Find where the given text appears and provide that cell's center as [X, Y] coordinate. 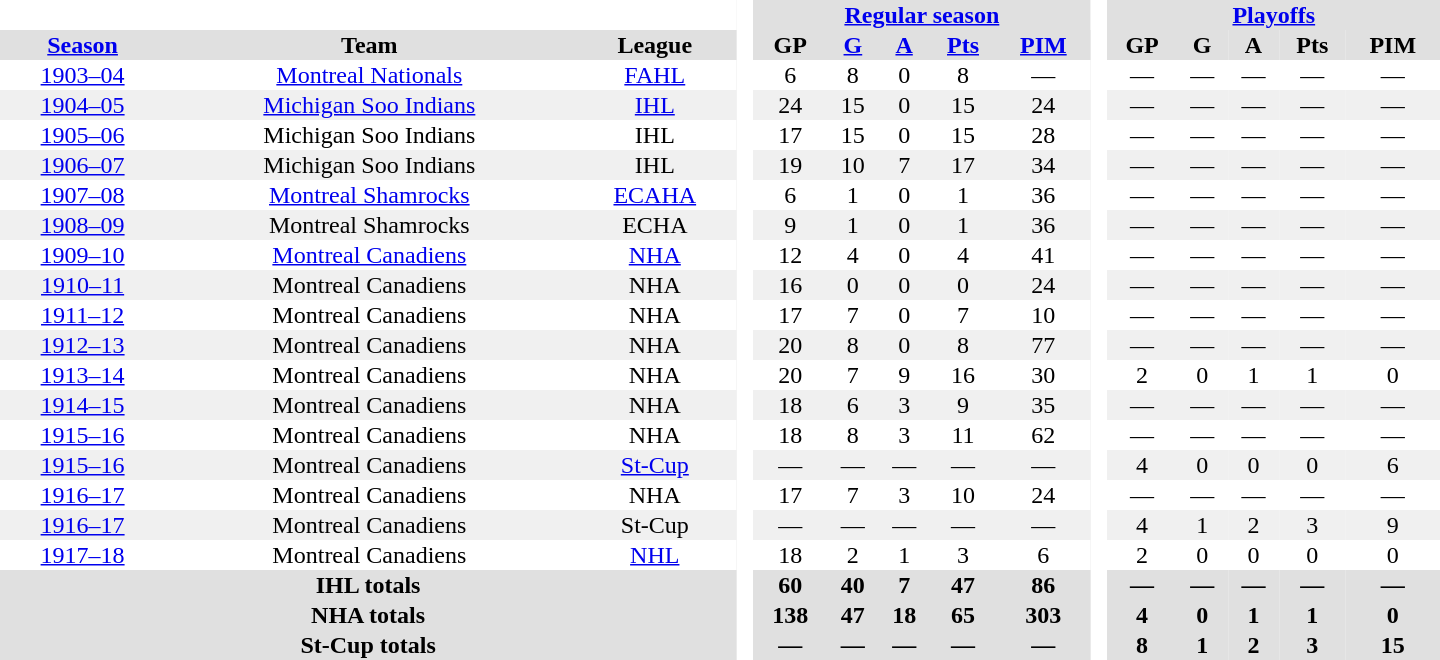
138 [790, 615]
65 [963, 615]
1909–10 [82, 255]
1904–05 [82, 105]
41 [1043, 255]
34 [1043, 165]
1910–11 [82, 285]
11 [963, 435]
IHL totals [368, 585]
1914–15 [82, 405]
1907–08 [82, 195]
1903–04 [82, 75]
1911–12 [82, 315]
35 [1043, 405]
40 [852, 585]
1906–07 [82, 165]
1912–13 [82, 345]
12 [790, 255]
60 [790, 585]
77 [1043, 345]
ECHA [654, 225]
Playoffs [1274, 15]
303 [1043, 615]
1908–09 [82, 225]
62 [1043, 435]
ECAHA [654, 195]
NHA totals [368, 615]
1913–14 [82, 375]
Montreal Nationals [369, 75]
Season [82, 45]
1917–18 [82, 555]
30 [1043, 375]
Regular season [922, 15]
1905–06 [82, 135]
28 [1043, 135]
League [654, 45]
19 [790, 165]
NHL [654, 555]
St-Cup totals [368, 645]
86 [1043, 585]
Team [369, 45]
FAHL [654, 75]
